Provide the (x, y) coordinate of the cell's center where the given text is located.  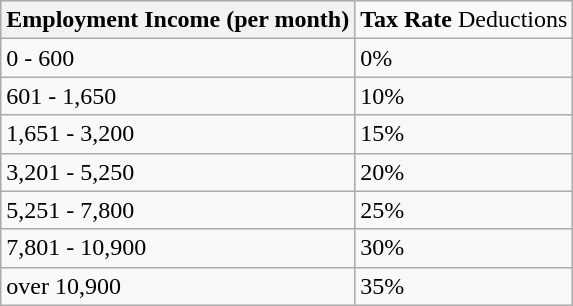
0 - 600 (178, 58)
0% (464, 58)
15% (464, 134)
7,801 - 10,900 (178, 248)
30% (464, 248)
3,201 - 5,250 (178, 172)
10% (464, 96)
25% (464, 210)
Tax Rate Deductions (464, 20)
5,251 - 7,800 (178, 210)
35% (464, 286)
Employment Income (per month) (178, 20)
over 10,900 (178, 286)
601 - 1,650 (178, 96)
1,651 - 3,200 (178, 134)
20% (464, 172)
